Output the [x, y] coordinate of the center of the cell containing the given text.  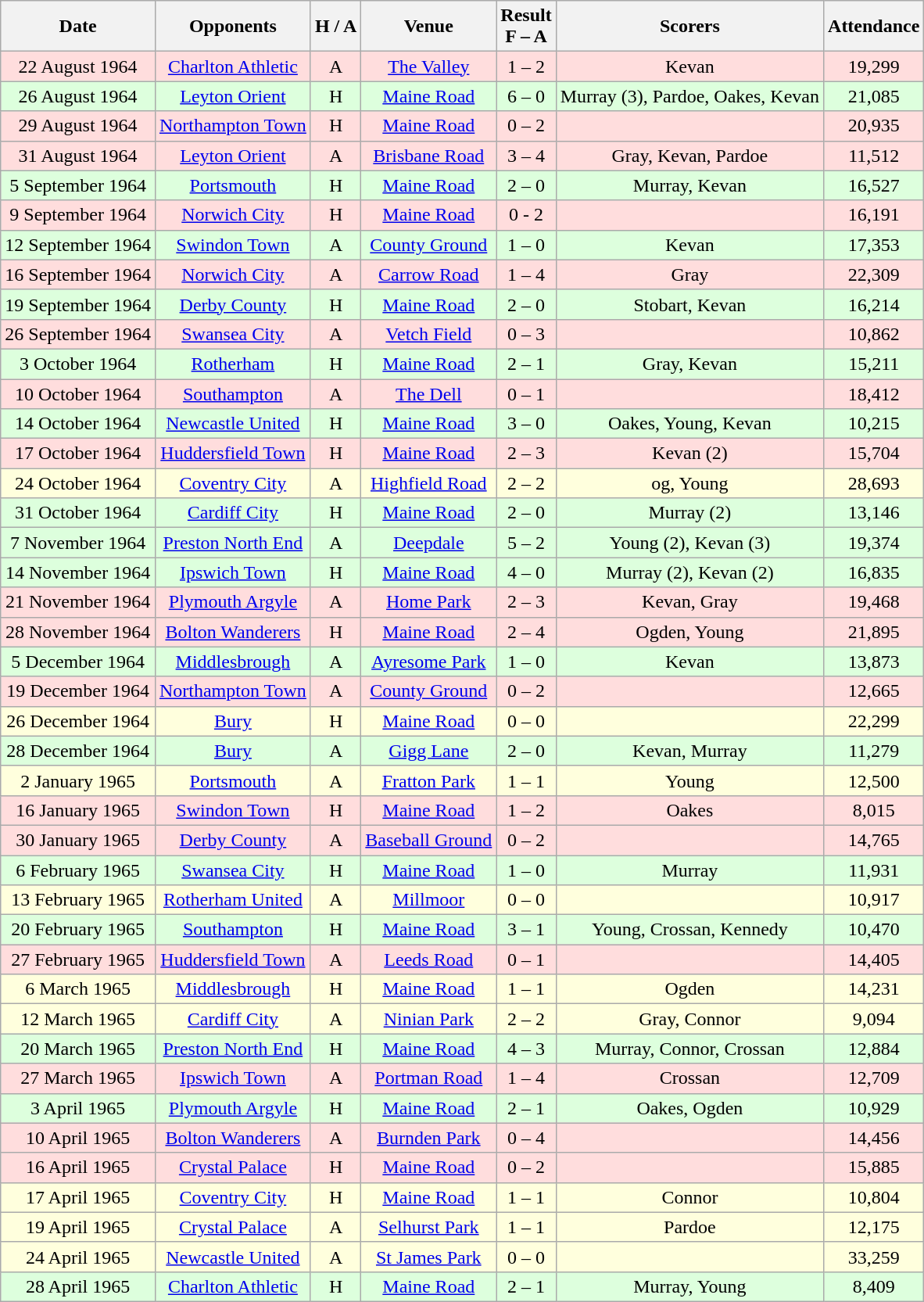
Murray (2), Kevan (2) [689, 572]
Carrow Road [428, 274]
19,299 [874, 66]
20 March 1965 [78, 1049]
12,709 [874, 1078]
20,935 [874, 126]
16,214 [874, 304]
Murray (3), Pardoe, Oakes, Kevan [689, 96]
21,085 [874, 96]
9 September 1964 [78, 215]
12,500 [874, 780]
4 – 0 [526, 572]
Vetch Field [428, 334]
3 – 0 [526, 424]
22 August 1964 [78, 66]
Young, Crossan, Kennedy [689, 930]
Ayresome Park [428, 662]
14 October 1964 [78, 424]
Leeds Road [428, 959]
13,873 [874, 662]
10,804 [874, 1197]
3 – 4 [526, 156]
Fratton Park [428, 780]
24 April 1965 [78, 1257]
Stobart, Kevan [689, 304]
27 February 1965 [78, 959]
11,931 [874, 870]
5 – 2 [526, 543]
15,211 [874, 364]
20 February 1965 [78, 930]
Highfield Road [428, 483]
28,693 [874, 483]
ResultF – A [526, 27]
Murray [689, 870]
21,895 [874, 632]
Home Park [428, 602]
6 February 1965 [78, 870]
Burnden Park [428, 1138]
14,765 [874, 840]
30 January 1965 [78, 840]
Portman Road [428, 1078]
17 April 1965 [78, 1197]
Kevan, Murray [689, 751]
Gray [689, 274]
21 November 1964 [78, 602]
og, Young [689, 483]
Rotherham [233, 364]
Oakes, Young, Kevan [689, 424]
14,456 [874, 1138]
Gray, Kevan [689, 364]
12,884 [874, 1049]
Oakes [689, 810]
Selhurst Park [428, 1227]
Attendance [874, 27]
31 October 1964 [78, 513]
8,015 [874, 810]
13 February 1965 [78, 900]
Pardoe [689, 1227]
12 September 1964 [78, 245]
10 October 1964 [78, 393]
5 September 1964 [78, 185]
28 November 1964 [78, 632]
Gray, Kevan, Pardoe [689, 156]
16 September 1964 [78, 274]
16 January 1965 [78, 810]
17 October 1964 [78, 454]
16 April 1965 [78, 1167]
18,412 [874, 393]
2 – 4 [526, 632]
Murray, Kevan [689, 185]
12,665 [874, 691]
The Dell [428, 393]
16,191 [874, 215]
Opponents [233, 27]
9,094 [874, 1019]
Rotherham United [233, 900]
19,468 [874, 602]
10 April 1965 [78, 1138]
Ninian Park [428, 1019]
3 April 1965 [78, 1108]
0 – 3 [526, 334]
Murray, Young [689, 1286]
6 – 0 [526, 96]
Venue [428, 27]
17,353 [874, 245]
Millmoor [428, 900]
0 - 2 [526, 215]
Young (2), Kevan (3) [689, 543]
3 – 1 [526, 930]
10,470 [874, 930]
Brisbane Road [428, 156]
31 August 1964 [78, 156]
Baseball Ground [428, 840]
19,374 [874, 543]
Ogden [689, 989]
19 April 1965 [78, 1227]
10,917 [874, 900]
Deepdale [428, 543]
26 August 1964 [78, 96]
H / A [335, 27]
13,146 [874, 513]
Oakes, Ogden [689, 1108]
22,309 [874, 274]
St James Park [428, 1257]
28 December 1964 [78, 751]
Kevan (2) [689, 454]
27 March 1965 [78, 1078]
10,929 [874, 1108]
Connor [689, 1197]
19 December 1964 [78, 691]
19 September 1964 [78, 304]
12,175 [874, 1227]
Murray, Connor, Crossan [689, 1049]
28 April 1965 [78, 1286]
Young [689, 780]
26 December 1964 [78, 721]
14 November 1964 [78, 572]
10,862 [874, 334]
Ogden, Young [689, 632]
22,299 [874, 721]
15,885 [874, 1167]
29 August 1964 [78, 126]
16,527 [874, 185]
Gigg Lane [428, 751]
3 October 1964 [78, 364]
26 September 1964 [78, 334]
5 December 1964 [78, 662]
10,215 [874, 424]
The Valley [428, 66]
Gray, Connor [689, 1019]
Kevan, Gray [689, 602]
0 – 4 [526, 1138]
Crossan [689, 1078]
8,409 [874, 1286]
4 – 3 [526, 1049]
11,512 [874, 156]
12 March 1965 [78, 1019]
24 October 1964 [78, 483]
Scorers [689, 27]
11,279 [874, 751]
Murray (2) [689, 513]
6 March 1965 [78, 989]
14,231 [874, 989]
Date [78, 27]
2 January 1965 [78, 780]
14,405 [874, 959]
33,259 [874, 1257]
15,704 [874, 454]
7 November 1964 [78, 543]
16,835 [874, 572]
